Find where the given text appears and provide that cell's center as (X, Y) coordinate. 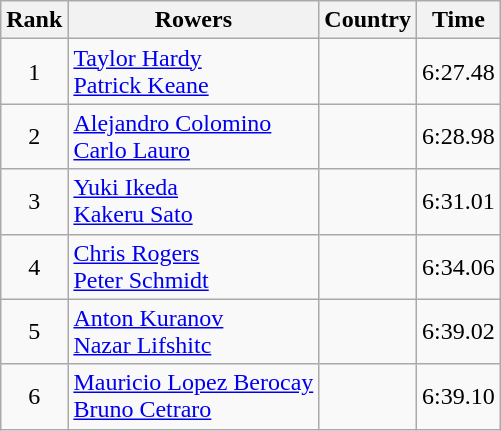
Chris RogersPeter Schmidt (194, 266)
4 (34, 266)
6:27.48 (459, 72)
1 (34, 72)
2 (34, 136)
6:31.01 (459, 202)
Country (368, 20)
Time (459, 20)
Anton KuranovNazar Lifshitc (194, 332)
Rank (34, 20)
6:39.02 (459, 332)
Rowers (194, 20)
Taylor HardyPatrick Keane (194, 72)
Alejandro ColominoCarlo Lauro (194, 136)
6:28.98 (459, 136)
6:34.06 (459, 266)
5 (34, 332)
6 (34, 396)
Yuki IkedaKakeru Sato (194, 202)
3 (34, 202)
Mauricio Lopez BerocayBruno Cetraro (194, 396)
6:39.10 (459, 396)
